Return (x, y) of the center of cell containing provided text 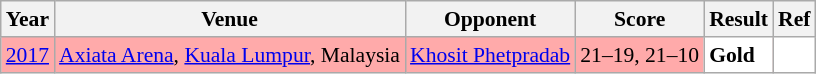
Ref (794, 19)
Result (738, 19)
Gold (738, 55)
Opponent (490, 19)
21–19, 21–10 (640, 55)
Axiata Arena, Kuala Lumpur, Malaysia (230, 55)
Venue (230, 19)
2017 (28, 55)
Score (640, 19)
Year (28, 19)
Khosit Phetpradab (490, 55)
